Capture the cell that displays the provided text and extract its (x, y) central coordinate. 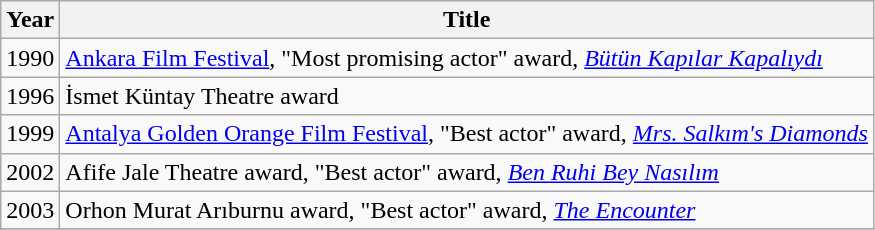
2002 (30, 172)
Antalya Golden Orange Film Festival, "Best actor" award, Mrs. Salkım's Diamonds (467, 134)
1990 (30, 58)
1999 (30, 134)
Title (467, 20)
İsmet Küntay Theatre award (467, 96)
1996 (30, 96)
2003 (30, 210)
Afife Jale Theatre award, "Best actor" award, Ben Ruhi Bey Nasılım (467, 172)
Year (30, 20)
Ankara Film Festival, "Most promising actor" award, Bütün Kapılar Kapalıydı (467, 58)
Orhon Murat Arıburnu award, "Best actor" award, The Encounter (467, 210)
